Return the [x, y] coordinate for the center point of the cell that contains the specified text.  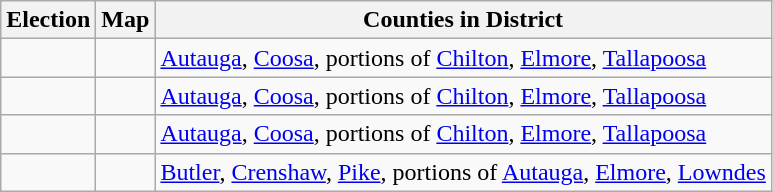
Butler, Crenshaw, Pike, portions of Autauga, Elmore, Lowndes [463, 172]
Election [48, 20]
Counties in District [463, 20]
Map [126, 20]
